Search for the cell housing the specified text and yield its (X, Y) center coordinate. 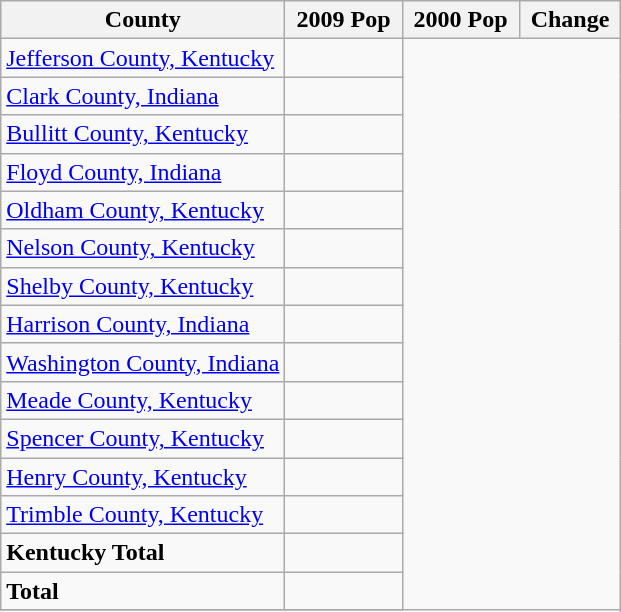
Nelson County, Kentucky (143, 248)
Spencer County, Kentucky (143, 438)
Jefferson County, Kentucky (143, 58)
Floyd County, Indiana (143, 172)
Trimble County, Kentucky (143, 515)
Meade County, Kentucky (143, 400)
Total (143, 591)
Kentucky Total (143, 553)
Henry County, Kentucky (143, 477)
Bullitt County, Kentucky (143, 134)
2009 Pop (344, 20)
Shelby County, Kentucky (143, 286)
Oldham County, Kentucky (143, 210)
Washington County, Indiana (143, 362)
Clark County, Indiana (143, 96)
Harrison County, Indiana (143, 324)
County (143, 20)
Change (570, 20)
2000 Pop (460, 20)
